Provide the [X, Y] coordinate of the cell's center where the given text is located.  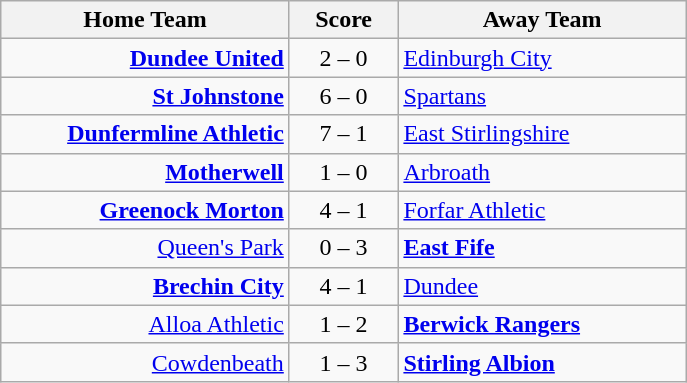
St Johnstone [146, 96]
1 – 0 [344, 172]
Stirling Albion [542, 362]
1 – 3 [344, 362]
Alloa Athletic [146, 324]
Arbroath [542, 172]
Dunfermline Athletic [146, 134]
Brechin City [146, 286]
Dundee [542, 286]
Queen's Park [146, 248]
Cowdenbeath [146, 362]
Motherwell [146, 172]
Greenock Morton [146, 210]
1 – 2 [344, 324]
Home Team [146, 20]
Berwick Rangers [542, 324]
East Fife [542, 248]
Forfar Athletic [542, 210]
6 – 0 [344, 96]
Away Team [542, 20]
Edinburgh City [542, 58]
East Stirlingshire [542, 134]
Dundee United [146, 58]
2 – 0 [344, 58]
0 – 3 [344, 248]
Spartans [542, 96]
Score [344, 20]
7 – 1 [344, 134]
